Provide the (X, Y) coordinate of the cell's center where the given text is located.  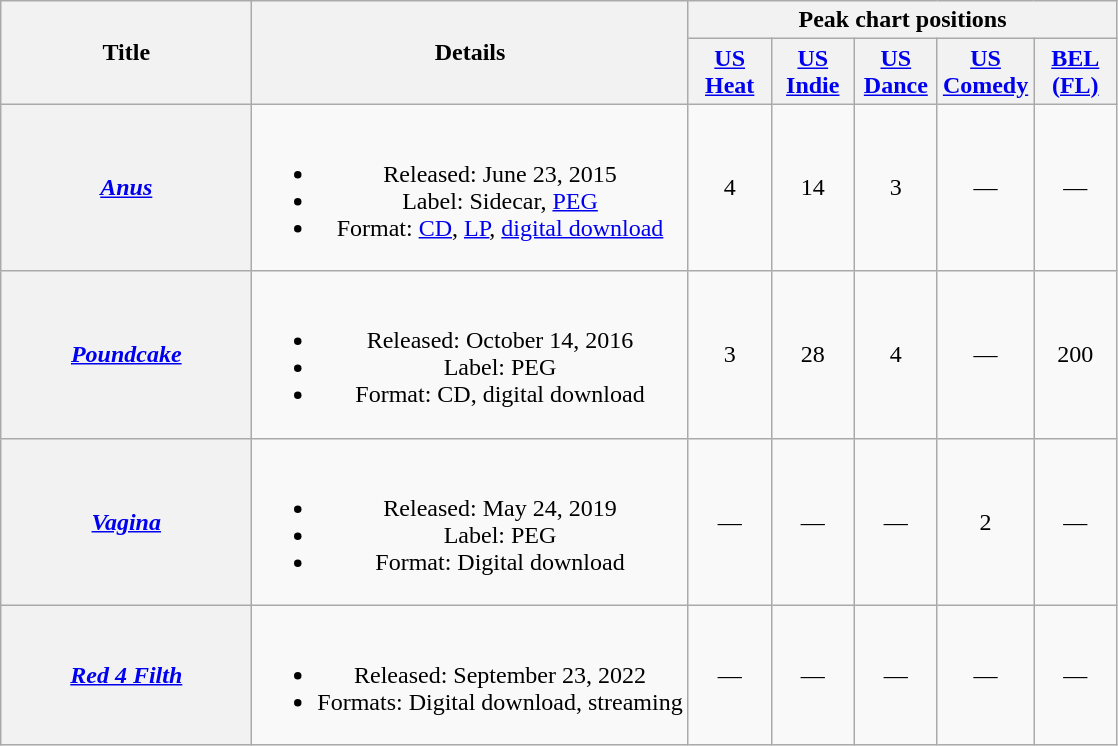
28 (812, 354)
Anus (126, 188)
USIndie (812, 72)
Released: June 23, 2015Label: Sidecar, PEGFormat: CD, LP, digital download (470, 188)
Vagina (126, 522)
BEL(FL) (1076, 72)
USDance (896, 72)
Peak chart positions (902, 20)
Released: October 14, 2016Label: PEGFormat: CD, digital download (470, 354)
Poundcake (126, 354)
14 (812, 188)
Title (126, 52)
Released: May 24, 2019Label: PEGFormat: Digital download (470, 522)
USHeat (730, 72)
2 (985, 522)
200 (1076, 354)
Details (470, 52)
Red 4 Filth (126, 675)
USComedy (985, 72)
Released: September 23, 2022Formats: Digital download, streaming (470, 675)
